Extract the [x, y] coordinate from the center of the cell holding the provided text.  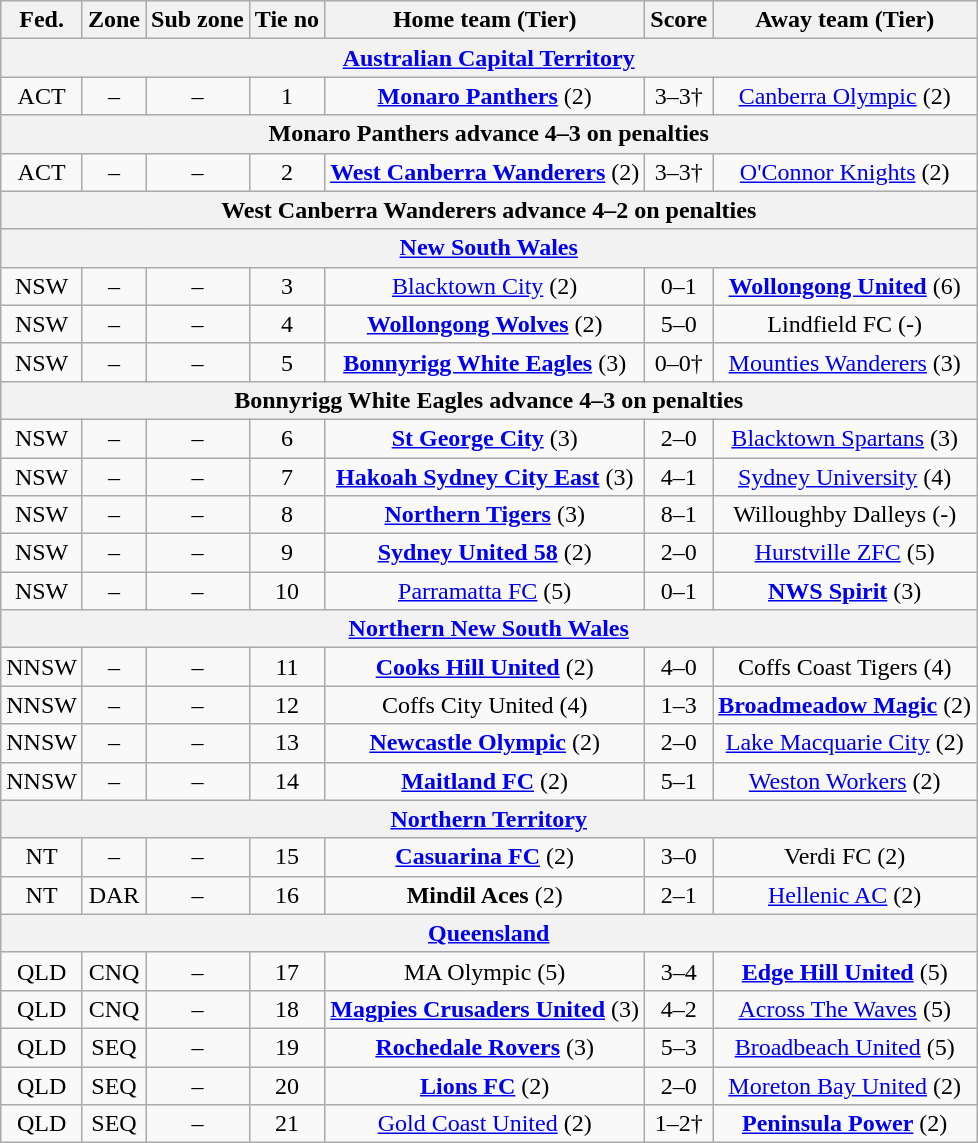
Across The Waves (5) [845, 1009]
Hakoah Sydney City East (3) [485, 477]
Broadmeadow Magic (2) [845, 705]
Mounties Wanderers (3) [845, 362]
Northern Tigers (3) [485, 515]
8–1 [679, 515]
Lions FC (2) [485, 1085]
DAR [114, 895]
O'Connor Knights (2) [845, 172]
Lindfield FC (-) [845, 324]
17 [286, 971]
Coffs Coast Tigers (4) [845, 667]
5–0 [679, 324]
Lake Macquarie City (2) [845, 743]
Casuarina FC (2) [485, 857]
Blacktown Spartans (3) [845, 438]
Parramatta FC (5) [485, 591]
Australian Capital Territory [489, 58]
Verdi FC (2) [845, 857]
6 [286, 438]
20 [286, 1085]
9 [286, 553]
5–3 [679, 1047]
New South Wales [489, 248]
Canberra Olympic (2) [845, 96]
Northern Territory [489, 819]
19 [286, 1047]
Bonnyrigg White Eagles (3) [485, 362]
16 [286, 895]
Fed. [42, 20]
Edge Hill United (5) [845, 971]
Northern New South Wales [489, 629]
West Canberra Wanderers (2) [485, 172]
Maitland FC (2) [485, 781]
8 [286, 515]
4–0 [679, 667]
5–1 [679, 781]
0–0† [679, 362]
1–3 [679, 705]
Bonnyrigg White Eagles advance 4–3 on penalties [489, 400]
Moreton Bay United (2) [845, 1085]
12 [286, 705]
18 [286, 1009]
5 [286, 362]
Mindil Aces (2) [485, 895]
4 [286, 324]
21 [286, 1124]
1 [286, 96]
2–1 [679, 895]
Coffs City United (4) [485, 705]
Cooks Hill United (2) [485, 667]
MA Olympic (5) [485, 971]
Tie no [286, 20]
2 [286, 172]
Rochedale Rovers (3) [485, 1047]
10 [286, 591]
13 [286, 743]
Weston Workers (2) [845, 781]
Score [679, 20]
Newcastle Olympic (2) [485, 743]
Magpies Crusaders United (3) [485, 1009]
Monaro Panthers advance 4–3 on penalties [489, 134]
3 [286, 286]
14 [286, 781]
Sydney University (4) [845, 477]
Blacktown City (2) [485, 286]
St George City (3) [485, 438]
Sub zone [198, 20]
Hellenic AC (2) [845, 895]
Queensland [489, 933]
Zone [114, 20]
7 [286, 477]
3–4 [679, 971]
Sydney United 58 (2) [485, 553]
Peninsula Power (2) [845, 1124]
4–1 [679, 477]
West Canberra Wanderers advance 4–2 on penalties [489, 210]
11 [286, 667]
15 [286, 857]
Hurstville ZFC (5) [845, 553]
4–2 [679, 1009]
NWS Spirit (3) [845, 591]
Wollongong United (6) [845, 286]
3–0 [679, 857]
Willoughby Dalleys (-) [845, 515]
Gold Coast United (2) [485, 1124]
Away team (Tier) [845, 20]
Wollongong Wolves (2) [485, 324]
Monaro Panthers (2) [485, 96]
Broadbeach United (5) [845, 1047]
1–2† [679, 1124]
Home team (Tier) [485, 20]
